Capture the cell that displays the provided text and extract its [x, y] central coordinate. 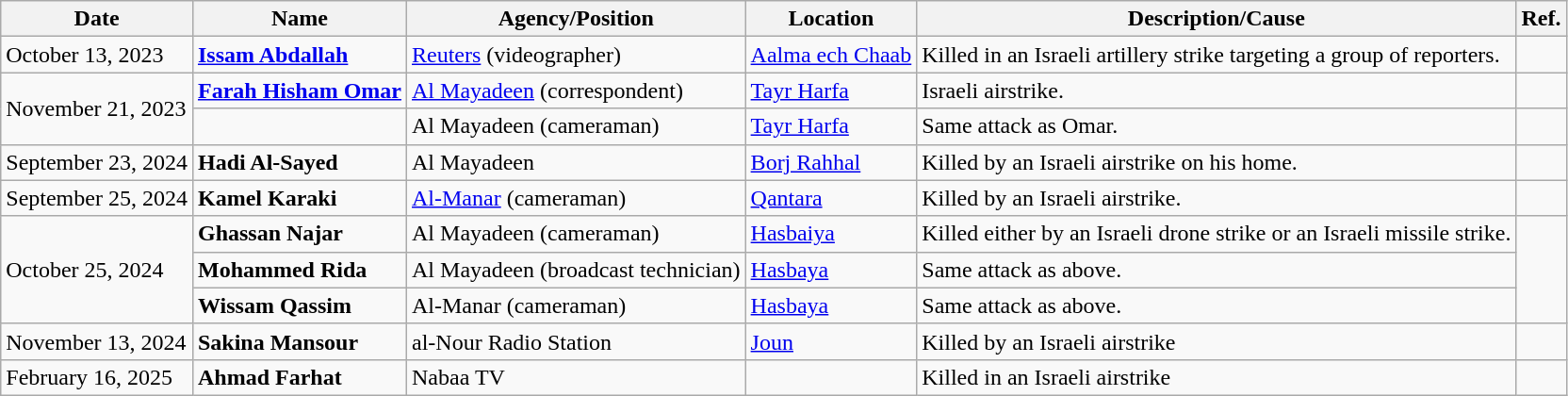
Ref. [1542, 19]
October 13, 2023 [97, 55]
Al Mayadeen (correspondent) [577, 91]
Reuters (videographer) [577, 55]
Killed by an Israeli airstrike. [1217, 198]
Joun [831, 341]
Sakina Mansour [300, 341]
Same attack as Omar. [1217, 126]
Killed either by an Israeli drone strike or an Israeli missile strike. [1217, 234]
Date [97, 19]
Hasbaiya [831, 234]
Location [831, 19]
Issam Abdallah [300, 55]
Name [300, 19]
Farah Hisham Omar [300, 91]
Borj Rahhal [831, 162]
Description/Cause [1217, 19]
Nabaa TV [577, 377]
Mohammed Rida [300, 270]
al-Nour Radio Station [577, 341]
Kamel Karaki [300, 198]
Wissam Qassim [300, 305]
Israeli airstrike. [1217, 91]
Killed by an Israeli airstrike on his home. [1217, 162]
Killed by an Israeli airstrike [1217, 341]
Ghassan Najar [300, 234]
Hadi Al-Sayed [300, 162]
September 23, 2024 [97, 162]
Al Mayadeen [577, 162]
September 25, 2024 [97, 198]
Al Mayadeen (broadcast technician) [577, 270]
Aalma ech Chaab [831, 55]
Agency/Position [577, 19]
November 13, 2024 [97, 341]
Killed in an Israeli artillery strike targeting a group of reporters. [1217, 55]
Killed in an Israeli airstrike [1217, 377]
Qantara [831, 198]
November 21, 2023 [97, 108]
February 16, 2025 [97, 377]
Ahmad Farhat [300, 377]
October 25, 2024 [97, 270]
